Capture the cell that displays the provided text and extract its [x, y] central coordinate. 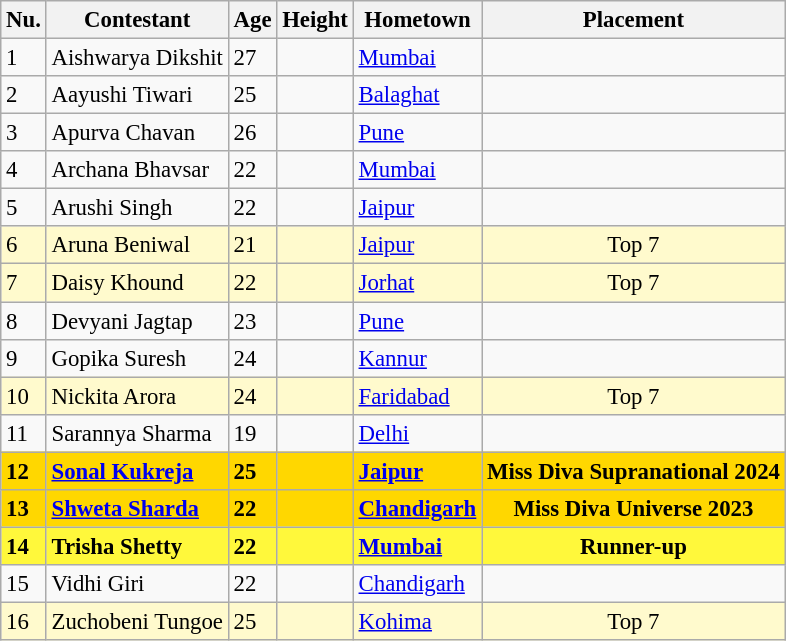
Hometown [417, 20]
Daisy Khound [137, 283]
13 [24, 509]
4 [24, 170]
Nu. [24, 20]
Apurva Chavan [137, 133]
23 [252, 321]
Jorhat [417, 283]
Runner-up [634, 546]
Kohima [417, 621]
Shweta Sharda [137, 509]
Sonal Kukreja [137, 471]
Nickita Arora [137, 396]
14 [24, 546]
Sarannya Sharma [137, 433]
6 [24, 245]
Age [252, 20]
Vidhi Giri [137, 584]
11 [24, 433]
Trisha Shetty [137, 546]
19 [252, 433]
Archana Bhavsar [137, 170]
Miss Diva Supranational 2024 [634, 471]
Balaghat [417, 95]
1 [24, 58]
Contestant [137, 20]
27 [252, 58]
5 [24, 208]
Miss Diva Universe 2023 [634, 509]
Aishwarya Dikshit [137, 58]
16 [24, 621]
Gopika Suresh [137, 358]
26 [252, 133]
Devyani Jagtap [137, 321]
Zuchobeni Tungoe [137, 621]
Kannur [417, 358]
3 [24, 133]
10 [24, 396]
21 [252, 245]
9 [24, 358]
8 [24, 321]
Arushi Singh [137, 208]
Delhi [417, 433]
Faridabad [417, 396]
Aayushi Tiwari [137, 95]
Height [315, 20]
2 [24, 95]
Placement [634, 20]
15 [24, 584]
12 [24, 471]
Aruna Beniwal [137, 245]
7 [24, 283]
